Search for the cell housing the specified text and yield its [X, Y] center coordinate. 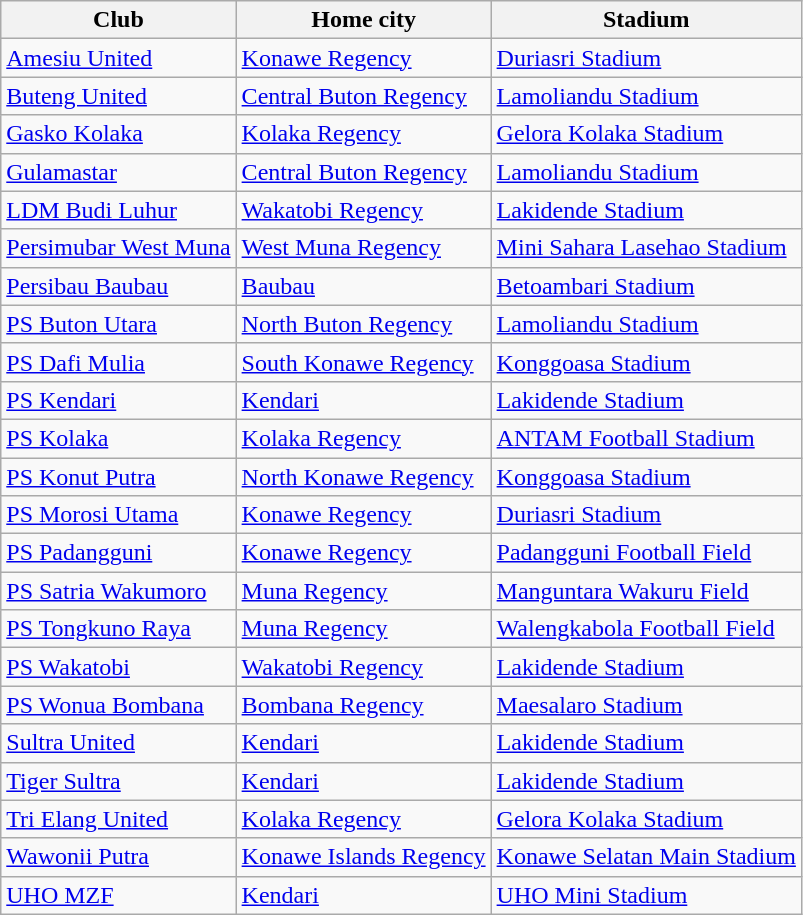
PS Wonua Bombana [118, 705]
Stadium [646, 20]
Gulamastar [118, 172]
Amesiu United [118, 58]
Gasko Kolaka [118, 134]
ANTAM Football Stadium [646, 438]
PS Kendari [118, 400]
Baubau [364, 286]
Club [118, 20]
PS Kolaka [118, 438]
LDM Budi Luhur [118, 210]
PS Wakatobi [118, 667]
Bombana Regency [364, 705]
Home city [364, 20]
Manguntara Wakuru Field [646, 591]
North Buton Regency [364, 324]
PS Satria Wakumoro [118, 591]
Wawonii Putra [118, 857]
PS Tongkuno Raya [118, 629]
South Konawe Regency [364, 362]
Mini Sahara Lasehao Stadium [646, 248]
Betoambari Stadium [646, 286]
Konawe Selatan Main Stadium [646, 857]
PS Dafi Mulia [118, 362]
North Konawe Regency [364, 477]
PS Padangguni [118, 553]
UHO MZF [118, 895]
Tiger Sultra [118, 781]
Tri Elang United [118, 819]
Konawe Islands Regency [364, 857]
Padangguni Football Field [646, 553]
PS Morosi Utama [118, 515]
Persibau Baubau [118, 286]
West Muna Regency [364, 248]
PS Buton Utara [118, 324]
PS Konut Putra [118, 477]
Persimubar West Muna [118, 248]
Walengkabola Football Field [646, 629]
UHO Mini Stadium [646, 895]
Buteng United [118, 96]
Sultra United [118, 743]
Maesalaro Stadium [646, 705]
